Search for the cell housing the specified text and yield its (x, y) center coordinate. 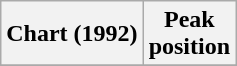
Chart (1992) (72, 34)
Peakposition (189, 34)
